Find where the given text appears and provide that cell's center as (x, y) coordinate. 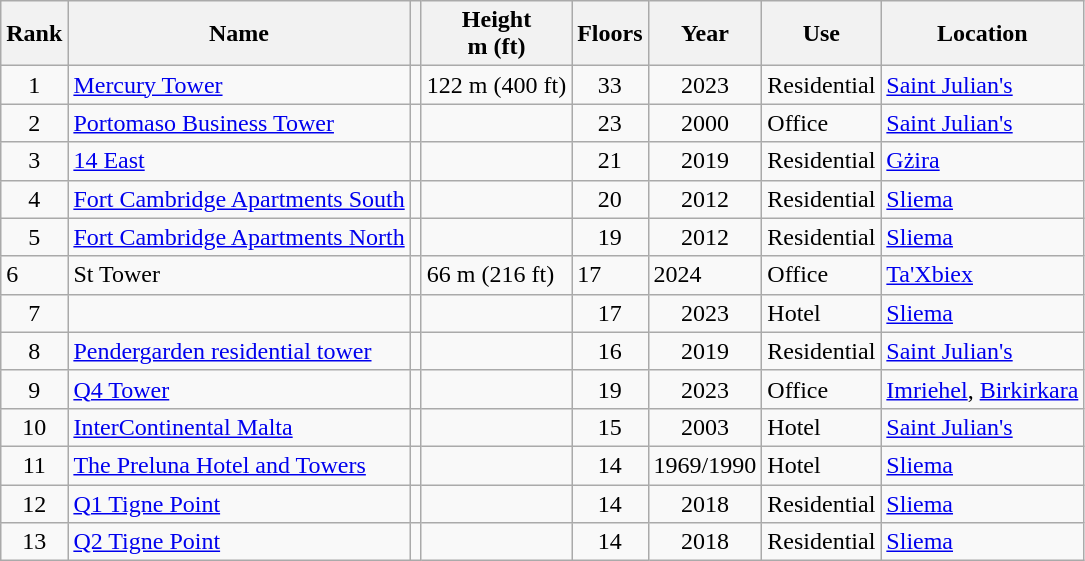
2003 (705, 427)
3 (34, 161)
7 (34, 313)
Q2 Tigne Point (239, 542)
13 (34, 542)
Fort Cambridge Apartments North (239, 237)
12 (34, 503)
4 (34, 199)
Gżira (982, 161)
11 (34, 465)
2000 (705, 123)
15 (610, 427)
InterContinental Malta (239, 427)
16 (610, 351)
21 (610, 161)
23 (610, 123)
2024 (705, 275)
10 (34, 427)
Q1 Tigne Point (239, 503)
66 m (216 ft) (496, 275)
Heightm (ft) (496, 34)
St Tower (239, 275)
Location (982, 34)
Portomaso Business Tower (239, 123)
Ta'Xbiex (982, 275)
Fort Cambridge Apartments South (239, 199)
Q4 Tower (239, 389)
1969/1990 (705, 465)
Use (822, 34)
2 (34, 123)
8 (34, 351)
20 (610, 199)
1 (34, 85)
Imriehel, Birkirkara (982, 389)
Year (705, 34)
14 East (239, 161)
5 (34, 237)
122 m (400 ft) (496, 85)
Pendergarden residential tower (239, 351)
Mercury Tower (239, 85)
The Preluna Hotel and Towers (239, 465)
Floors (610, 34)
Rank (34, 34)
Name (239, 34)
6 (34, 275)
9 (34, 389)
33 (610, 85)
